Detect which cell encompasses the target text, then output its [x, y] center coordinate. 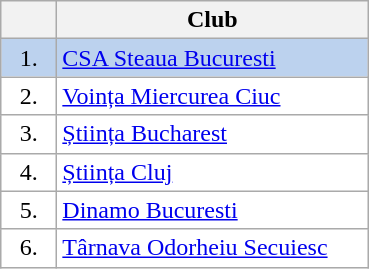
CSA Steaua Bucuresti [212, 58]
5. [29, 210]
Știința Cluj [212, 172]
Știința Bucharest [212, 134]
Voința Miercurea Ciuc [212, 96]
4. [29, 172]
3. [29, 134]
Târnava Odorheiu Secuiesc [212, 248]
6. [29, 248]
Club [212, 20]
2. [29, 96]
Dinamo Bucuresti [212, 210]
1. [29, 58]
